Capture the cell that displays the provided text and extract its [X, Y] central coordinate. 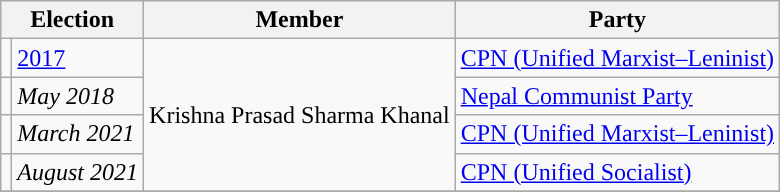
March 2021 [78, 134]
August 2021 [78, 172]
2017 [78, 58]
Member [300, 20]
May 2018 [78, 96]
CPN (Unified Socialist) [617, 172]
Election [72, 20]
Nepal Communist Party [617, 96]
Krishna Prasad Sharma Khanal [300, 115]
Party [617, 20]
